For the text-containing cell, return its midpoint in (X, Y) coordinate format. 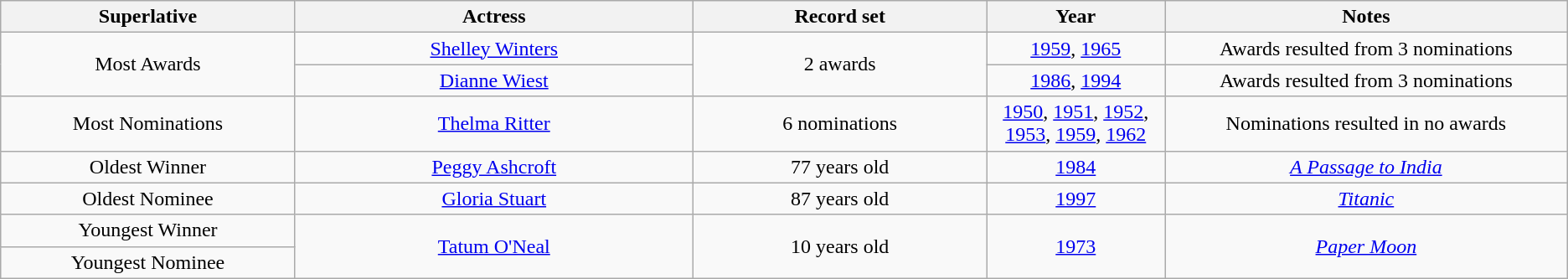
Most Nominations (147, 124)
Shelley Winters (494, 49)
Most Awards (147, 65)
Titanic (1365, 199)
1986, 1994 (1075, 80)
Oldest Winner (147, 167)
Actress (494, 17)
Oldest Nominee (147, 199)
Tatum O'Neal (494, 246)
Nominations resulted in no awards (1365, 124)
1984 (1075, 167)
Notes (1365, 17)
Peggy Ashcroft (494, 167)
Dianne Wiest (494, 80)
10 years old (839, 246)
Youngest Nominee (147, 262)
2 awards (839, 65)
1959, 1965 (1075, 49)
Gloria Stuart (494, 199)
Paper Moon (1365, 246)
A Passage to India (1365, 167)
87 years old (839, 199)
1997 (1075, 199)
Year (1075, 17)
77 years old (839, 167)
Record set (839, 17)
1973 (1075, 246)
Superlative (147, 17)
Youngest Winner (147, 230)
1950, 1951, 1952, 1953, 1959, 1962 (1075, 124)
6 nominations (839, 124)
Thelma Ritter (494, 124)
